From the cell containing the given text, extract its center point as (x, y) coordinate. 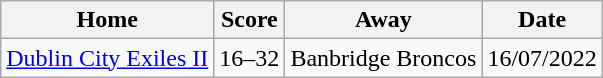
Dublin City Exiles II (108, 58)
Away (384, 20)
Date (542, 20)
Banbridge Broncos (384, 58)
Score (250, 20)
16–32 (250, 58)
Home (108, 20)
16/07/2022 (542, 58)
